Extract the (x, y) coordinate from the center of the cell holding the provided text.  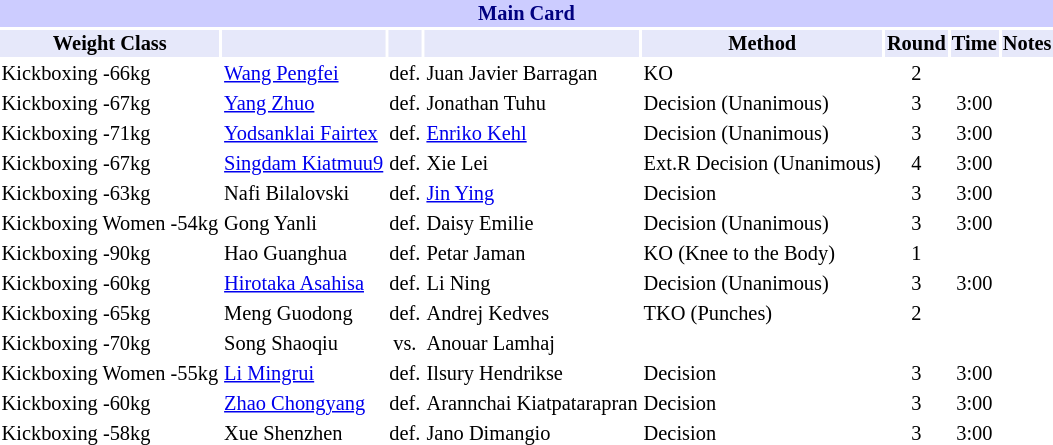
Anouar Lamhaj (532, 344)
Li Mingrui (304, 374)
Method (762, 44)
Gong Yanli (304, 224)
Yodsanklai Fairtex (304, 134)
Ilsury Hendrikse (532, 374)
Hao Guanghua (304, 254)
Jonathan Tuhu (532, 104)
Kickboxing -71kg (110, 134)
TKO (Punches) (762, 314)
Kickboxing Women -54kg (110, 224)
Kickboxing -63kg (110, 194)
4 (916, 164)
Daisy Emilie (532, 224)
Time (974, 44)
Song Shaoqiu (304, 344)
Hirotaka Asahisa (304, 284)
Zhao Chongyang (304, 404)
Main Card (526, 14)
Kickboxing -90kg (110, 254)
Nafi Bilalovski (304, 194)
1 (916, 254)
Kickboxing -66kg (110, 74)
KO (762, 74)
Andrej Kedves (532, 314)
Yang Zhuo (304, 104)
Juan Javier Barragan (532, 74)
Round (916, 44)
KO (Knee to the Body) (762, 254)
vs. (405, 344)
Weight Class (110, 44)
Enriko Kehl (532, 134)
Ext.R Decision (Unanimous) (762, 164)
Kickboxing -70kg (110, 344)
Singdam Kiatmuu9 (304, 164)
Meng Guodong (304, 314)
Kickboxing -65kg (110, 314)
Jin Ying (532, 194)
Petar Jaman (532, 254)
Notes (1027, 44)
Arannchai Kiatpatarapran (532, 404)
Li Ning (532, 284)
Wang Pengfei (304, 74)
Xie Lei (532, 164)
Kickboxing Women -55kg (110, 374)
